Capture the cell that displays the provided text and extract its [X, Y] central coordinate. 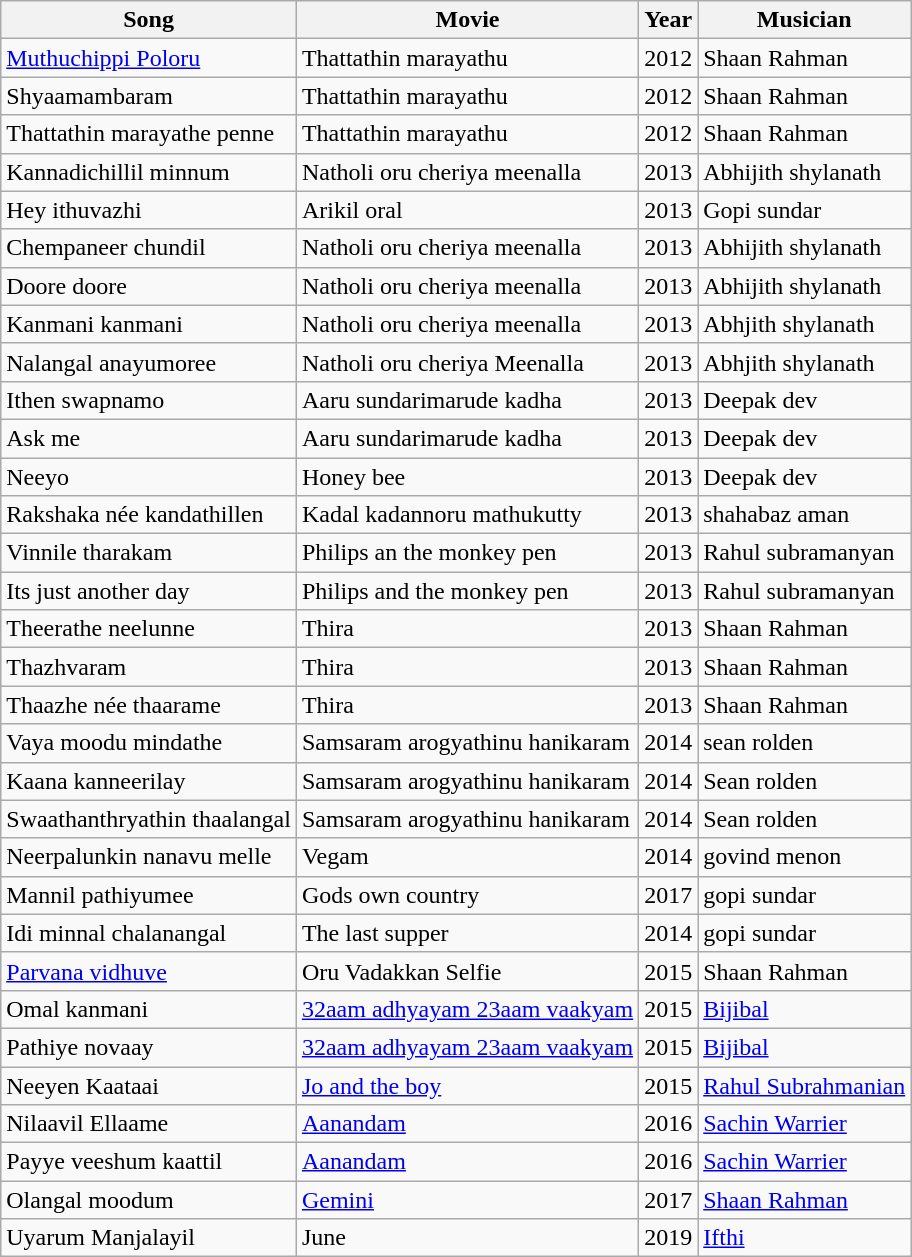
Kannadichillil minnum [149, 172]
shahabaz aman [804, 515]
Muthuchippi Poloru [149, 58]
Mannil pathiyumee [149, 895]
Philips an the monkey pen [467, 553]
Idi minnal chalanangal [149, 933]
Neeyen Kaataai [149, 1085]
Thaazhe née thaarame [149, 705]
Jo and the boy [467, 1085]
Kanmani kanmani [149, 324]
Oru Vadakkan Selfie [467, 971]
Song [149, 20]
govind menon [804, 857]
Nilaavil Ellaame [149, 1124]
Uyarum Manjalayil [149, 1238]
Pathiye novaay [149, 1047]
Vinnile tharakam [149, 553]
Omal kanmani [149, 1009]
Thattathin marayathe penne [149, 134]
Chempaneer chundil [149, 248]
Neeyo [149, 477]
2019 [668, 1238]
Nalangal anayumoree [149, 362]
Natholi oru cheriya Meenalla [467, 362]
Honey bee [467, 477]
Gods own country [467, 895]
Movie [467, 20]
Ifthi [804, 1238]
Philips and the monkey pen [467, 591]
Rahul Subrahmanian [804, 1085]
Kaana kanneerilay [149, 781]
Kadal kadannoru mathukutty [467, 515]
Year [668, 20]
Parvana vidhuve [149, 971]
June [467, 1238]
Neerpalunkin nanavu melle [149, 857]
Olangal moodum [149, 1200]
Arikil oral [467, 210]
Doore doore [149, 286]
Vegam [467, 857]
Rakshaka née kandathillen [149, 515]
Swaathanthryathin thaalangal [149, 819]
Musician [804, 20]
Gemini [467, 1200]
Ithen swapnamo [149, 400]
Vaya moodu mindathe [149, 743]
Payye veeshum kaattil [149, 1162]
Thazhvaram [149, 667]
Theerathe neelunne [149, 629]
Shyaamambaram [149, 96]
Ask me [149, 438]
sean rolden [804, 743]
Its just another day [149, 591]
Hey ithuvazhi [149, 210]
The last supper [467, 933]
Gopi sundar [804, 210]
